Pinpoint the cell where the given text exists, returning its [X, Y] midpoint coordinate. 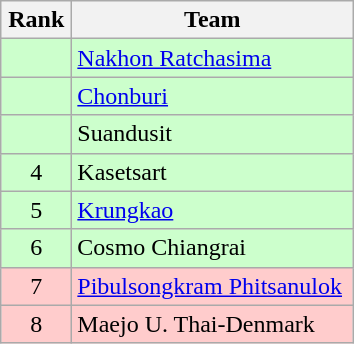
Kasetsart [212, 172]
7 [36, 286]
5 [36, 210]
Cosmo Chiangrai [212, 248]
Pibulsongkram Phitsanulok [212, 286]
6 [36, 248]
Rank [36, 20]
Nakhon Ratchasima [212, 58]
Chonburi [212, 96]
4 [36, 172]
8 [36, 324]
Maejo U. Thai-Denmark [212, 324]
Team [212, 20]
Suandusit [212, 134]
Krungkao [212, 210]
